Identify which cell holds the provided text, then report its [x, y] central coordinate. 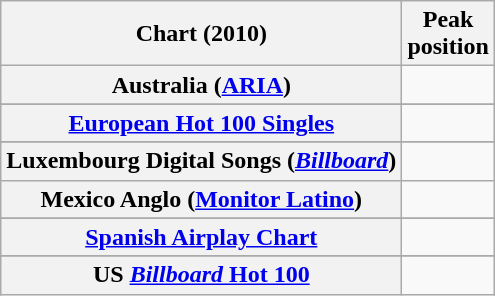
Mexico Anglo (Monitor Latino) [202, 199]
Peakposition [448, 34]
Australia (ARIA) [202, 85]
Spanish Airplay Chart [202, 237]
European Hot 100 Singles [202, 123]
Chart (2010) [202, 34]
Luxembourg Digital Songs (Billboard) [202, 161]
US Billboard Hot 100 [202, 275]
